Return the (x, y) coordinate for the center point of the cell that contains the specified text.  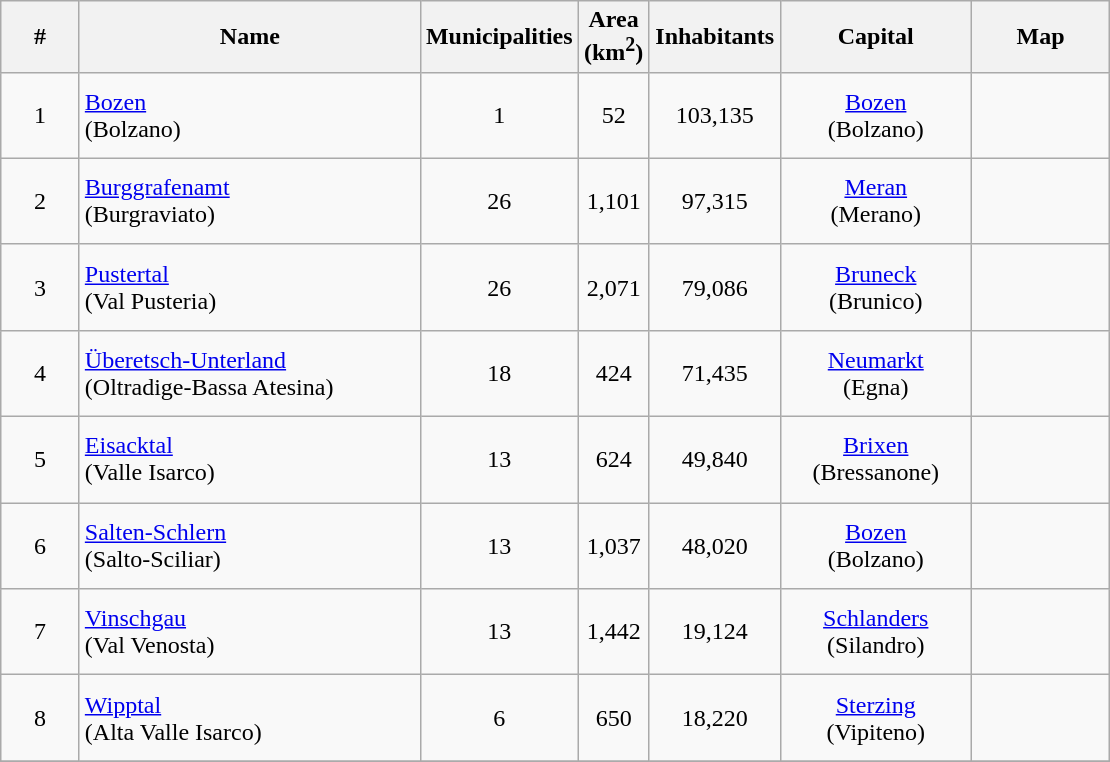
Eisacktal (Valle Isarco) (250, 460)
Überetsch-Unterland (Oltradige-Bassa Atesina) (250, 373)
Sterzing (Vipiteno) (876, 718)
424 (614, 373)
48,020 (714, 546)
Municipalities (499, 37)
650 (614, 718)
Bruneck (Brunico) (876, 287)
19,124 (714, 632)
103,135 (714, 115)
18,220 (714, 718)
1,037 (614, 546)
3 (40, 287)
# (40, 37)
Map (1040, 37)
Name (250, 37)
5 (40, 460)
Vinschgau (Val Venosta) (250, 632)
Capital (876, 37)
1,442 (614, 632)
18 (499, 373)
79,086 (714, 287)
8 (40, 718)
Salten-Schlern (Salto-Sciliar) (250, 546)
Meran (Merano) (876, 201)
52 (614, 115)
Burggrafenamt (Burgraviato) (250, 201)
2,071 (614, 287)
Pustertal (Val Pusteria) (250, 287)
Neumarkt (Egna) (876, 373)
Schlanders (Silandro) (876, 632)
7 (40, 632)
71,435 (714, 373)
4 (40, 373)
Inhabitants (714, 37)
1,101 (614, 201)
Area (km2) (614, 37)
49,840 (714, 460)
Wipptal (Alta Valle Isarco) (250, 718)
2 (40, 201)
97,315 (714, 201)
624 (614, 460)
Brixen (Bressanone) (876, 460)
